Detect which cell encompasses the target text, then output its (x, y) center coordinate. 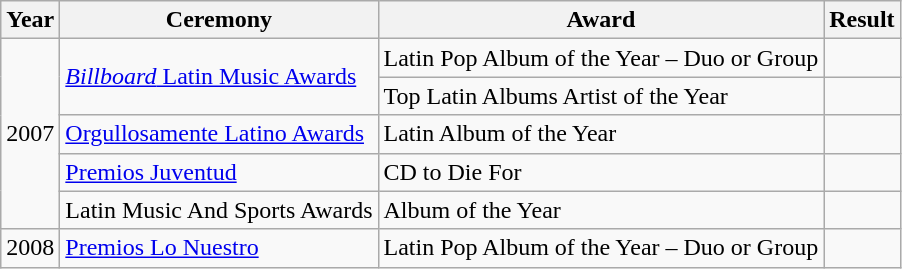
Premios Juventud (219, 172)
Billboard Latin Music Awards (219, 77)
Result (862, 20)
CD to Die For (601, 172)
Top Latin Albums Artist of the Year (601, 96)
Latin Music And Sports Awards (219, 210)
Orgullosamente Latino Awards (219, 134)
Album of the Year (601, 210)
2007 (30, 134)
Latin Album of the Year (601, 134)
Award (601, 20)
2008 (30, 248)
Year (30, 20)
Ceremony (219, 20)
Premios Lo Nuestro (219, 248)
